Identify which cell holds the provided text, then report its [x, y] central coordinate. 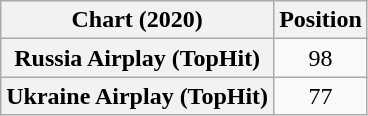
98 [321, 58]
Russia Airplay (TopHit) [138, 58]
77 [321, 96]
Ukraine Airplay (TopHit) [138, 96]
Chart (2020) [138, 20]
Position [321, 20]
